Identify which cell holds the provided text, then report its (X, Y) central coordinate. 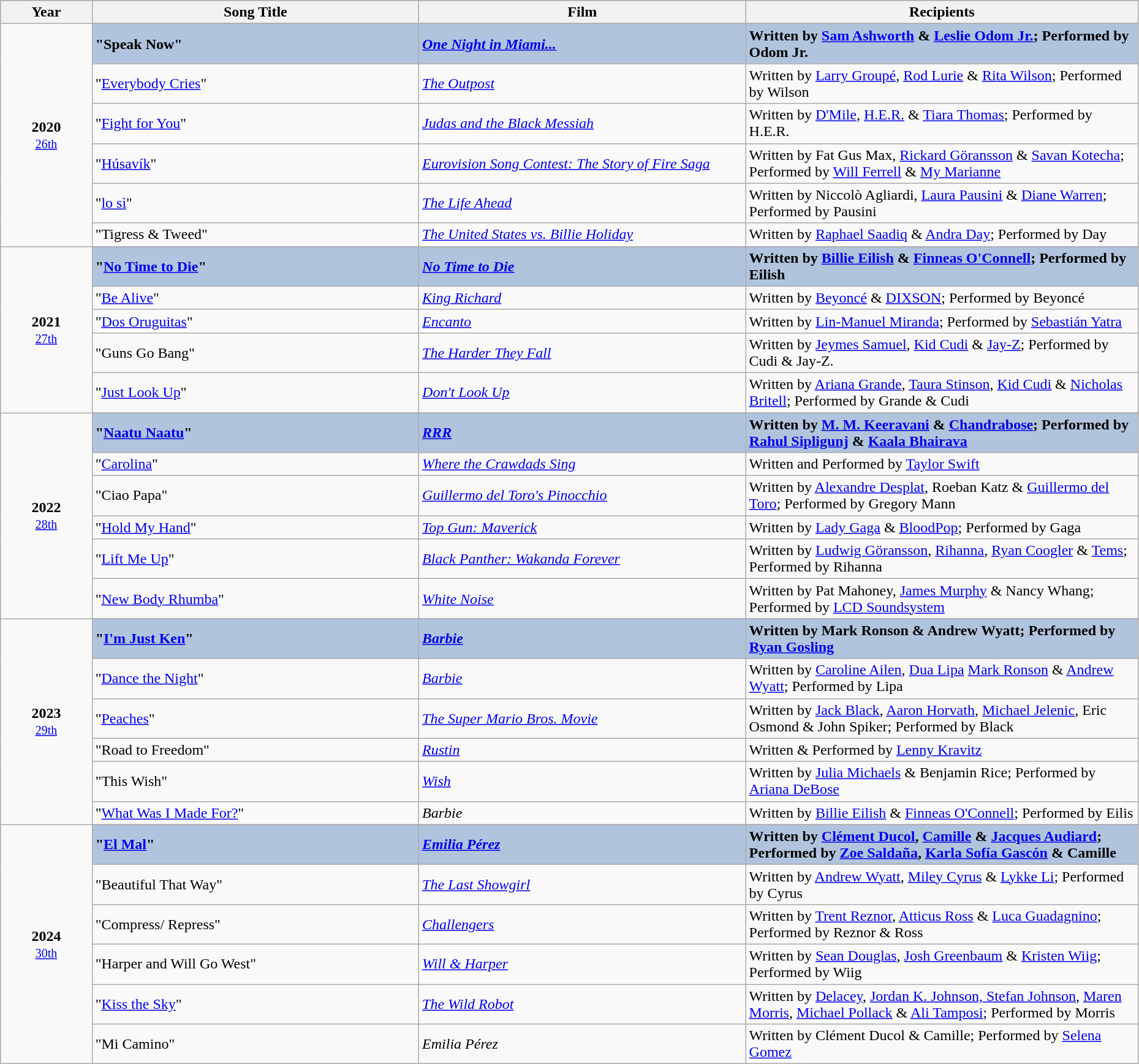
"Húsavík" (255, 163)
"Peaches" (255, 718)
The Super Mario Bros. Movie (582, 718)
"El Mal" (255, 844)
Written and Performed by Taylor Swift (942, 464)
Top Gun: Maverick (582, 527)
202430th (47, 944)
"Kiss the Sky" (255, 1003)
202127th (47, 330)
Don't Look Up (582, 392)
"Mi Camino" (255, 1044)
"No Time to Die" (255, 266)
Written by Pat Mahoney, James Murphy & Nancy Whang; Performed by LCD Soundsystem (942, 599)
The Harder They Fall (582, 353)
"Compress/ Repress" (255, 924)
Written by Sean Douglas, Josh Greenbaum & Kristen Wiig; Performed by Wiig (942, 964)
"Everybody Cries" (255, 83)
Wish (582, 782)
"Just Look Up" (255, 392)
Written by Beyoncé & DIXSON; Performed by Beyoncé (942, 298)
"This Wish" (255, 782)
Written by Julia Michaels & Benjamin Rice; Performed by Ariana DeBose (942, 782)
Written by D'Mile, H.E.R. & Tiara Thomas; Performed by H.E.R. (942, 124)
202329th (47, 722)
Written by Clément Ducol & Camille; Performed by Selena Gomez (942, 1044)
Guillermo del Toro's Pinocchio (582, 496)
"Beautiful That Way" (255, 885)
"Be Alive" (255, 298)
"Harper and Will Go West" (255, 964)
Will & Harper (582, 964)
"Speak Now" (255, 44)
"Road to Freedom" (255, 750)
"Dos Oruguitas" (255, 321)
"I'm Just Ken" (255, 638)
Written by Niccolò Agliardi, Laura Pausini & Diane Warren; Performed by Pausini (942, 203)
Written by Jack Black, Aaron Horvath, Michael Jelenic, Eric Osmond & John Spiker; Performed by Black (942, 718)
The Life Ahead (582, 203)
The United States vs. Billie Holiday (582, 235)
Written by Billie Eilish & Finneas O'Connell; Performed by Eilis (942, 813)
Written by Caroline Ailen, Dua Lipa Mark Ronson & Andrew Wyatt; Performed by Lipa (942, 679)
202026th (47, 135)
Written & Performed by Lenny Kravitz (942, 750)
The Wild Robot (582, 1003)
The Last Showgirl (582, 885)
King Richard (582, 298)
Song Title (255, 12)
"Hold My Hand" (255, 527)
Year (47, 12)
Written by Andrew Wyatt, Miley Cyrus & Lykke Li; Performed by Cyrus (942, 885)
"Naatu Naatu" (255, 432)
"What Was I Made For?" (255, 813)
Written by Fat Gus Max, Rickard Göransson & Savan Kotecha; Performed by Will Ferrell & My Marianne (942, 163)
Written by Billie Eilish & Finneas O'Connell; Performed by Eilish (942, 266)
Written by M. M. Keeravani & Chandrabose; Performed by Rahul Sipligunj & Kaala Bhairava (942, 432)
Black Panther: Wakanda Forever (582, 559)
The Outpost (582, 83)
Judas and the Black Messiah (582, 124)
Written by Lady Gaga & BloodPop; Performed by Gaga (942, 527)
Written by Ludwig Göransson, Rihanna, Ryan Coogler & Tems; Performed by Rihanna (942, 559)
White Noise (582, 599)
Written by Raphael Saadiq & Andra Day; Performed by Day (942, 235)
Written by Mark Ronson & Andrew Wyatt; Performed by Ryan Gosling (942, 638)
Challengers (582, 924)
Written by Delacey, Jordan K. Johnson, Stefan Johnson, Maren Morris, Michael Pollack & Ali Tamposi; Performed by Morris (942, 1003)
"Carolina" (255, 464)
"Fight for You" (255, 124)
"Ciao Papa" (255, 496)
Written by Trent Reznor, Atticus Ross & Luca Guadagnino; Performed by Reznor & Ross (942, 924)
Eurovision Song Contest: The Story of Fire Saga (582, 163)
Written by Larry Groupé, Rod Lurie & Rita Wilson; Performed by Wilson (942, 83)
Film (582, 12)
Written by Clément Ducol, Camille & Jacques Audiard; Performed by Zoe Saldaña, Karla Sofía Gascón & Camille (942, 844)
Written by Lin-Manuel Miranda; Performed by Sebastián Yatra (942, 321)
Written by Ariana Grande, Taura Stinson, Kid Cudi & Nicholas Britell; Performed by Grande & Cudi (942, 392)
Written by Jeymes Samuel, Kid Cudi & Jay-Z; Performed by Cudi & Jay-Z. (942, 353)
202228th (47, 516)
RRR (582, 432)
No Time to Die (582, 266)
"Dance the Night" (255, 679)
"lo sì" (255, 203)
Encanto (582, 321)
Where the Crawdads Sing (582, 464)
"Lift Me Up" (255, 559)
"New Body Rhumba" (255, 599)
Rustin (582, 750)
Written by Alexandre Desplat, Roeban Katz & Guillermo del Toro; Performed by Gregory Mann (942, 496)
"Tigress & Tweed" (255, 235)
One Night in Miami... (582, 44)
Written by Sam Ashworth & Leslie Odom Jr.; Performed by Odom Jr. (942, 44)
"Guns Go Bang" (255, 353)
Recipients (942, 12)
